Provide the (x, y) coordinate of the cell's center where the given text is located.  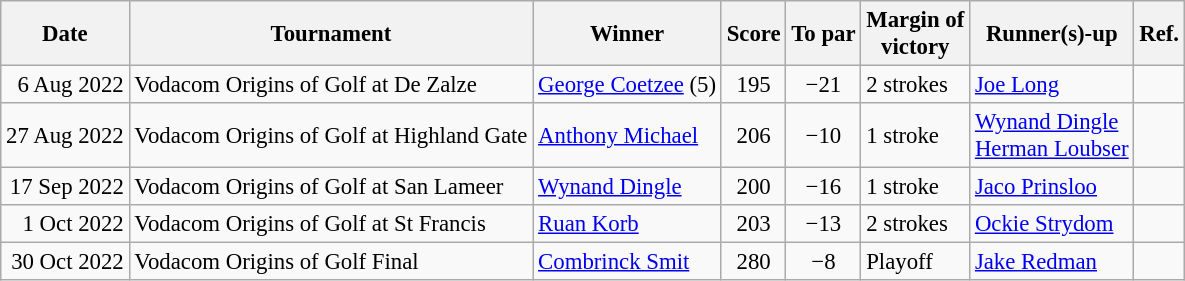
200 (754, 187)
Runner(s)-up (1052, 34)
Wynand Dingle Herman Loubser (1052, 136)
Winner (628, 34)
Ockie Strydom (1052, 224)
203 (754, 224)
Margin ofvictory (916, 34)
30 Oct 2022 (65, 262)
Jake Redman (1052, 262)
Playoff (916, 262)
Tournament (331, 34)
206 (754, 136)
Wynand Dingle (628, 187)
Anthony Michael (628, 136)
27 Aug 2022 (65, 136)
Ruan Korb (628, 224)
Score (754, 34)
Ref. (1159, 34)
Vodacom Origins of Golf Final (331, 262)
Vodacom Origins of Golf at De Zalze (331, 85)
Vodacom Origins of Golf at St Francis (331, 224)
Joe Long (1052, 85)
George Coetzee (5) (628, 85)
−8 (824, 262)
Combrinck Smit (628, 262)
Jaco Prinsloo (1052, 187)
6 Aug 2022 (65, 85)
−16 (824, 187)
−21 (824, 85)
195 (754, 85)
To par (824, 34)
Vodacom Origins of Golf at Highland Gate (331, 136)
−10 (824, 136)
1 Oct 2022 (65, 224)
280 (754, 262)
−13 (824, 224)
Vodacom Origins of Golf at San Lameer (331, 187)
Date (65, 34)
17 Sep 2022 (65, 187)
